Determine the (x, y) coordinate at the center of the cell enclosing the given text.  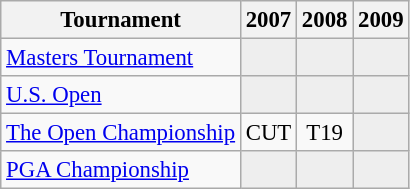
2009 (381, 20)
PGA Championship (121, 170)
Masters Tournament (121, 58)
CUT (268, 133)
Tournament (121, 20)
U.S. Open (121, 95)
2008 (325, 20)
2007 (268, 20)
The Open Championship (121, 133)
T19 (325, 133)
